Capture the cell that displays the provided text and extract its (x, y) central coordinate. 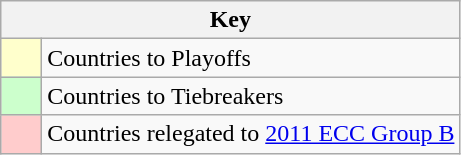
Countries relegated to 2011 ECC Group B (251, 134)
Countries to Playoffs (251, 58)
Countries to Tiebreakers (251, 96)
Key (230, 20)
